Determine the (X, Y) coordinate at the center of the cell enclosing the given text.  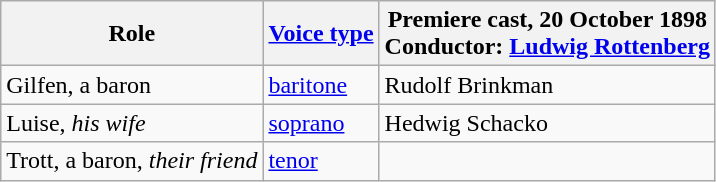
tenor (321, 161)
Hedwig Schacko (547, 123)
Trott, a baron, their friend (132, 161)
Role (132, 34)
Rudolf Brinkman (547, 85)
soprano (321, 123)
baritone (321, 85)
Gilfen, a baron (132, 85)
Luise, his wife (132, 123)
Voice type (321, 34)
Premiere cast, 20 October 1898Conductor: Ludwig Rottenberg (547, 34)
